Identify which cell holds the provided text, then report its [X, Y] central coordinate. 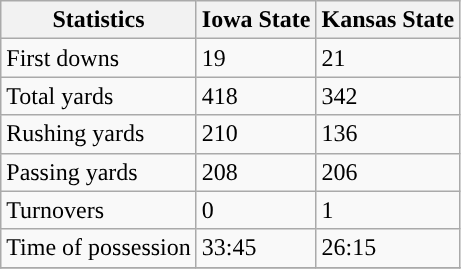
1 [388, 210]
Total yards [99, 96]
Statistics [99, 20]
Iowa State [256, 20]
208 [256, 172]
26:15 [388, 248]
Time of possession [99, 248]
136 [388, 134]
First downs [99, 58]
19 [256, 58]
Passing yards [99, 172]
206 [388, 172]
Turnovers [99, 210]
342 [388, 96]
Kansas State [388, 20]
0 [256, 210]
21 [388, 58]
210 [256, 134]
33:45 [256, 248]
Rushing yards [99, 134]
418 [256, 96]
